For the text-containing cell, return its midpoint in (X, Y) coordinate format. 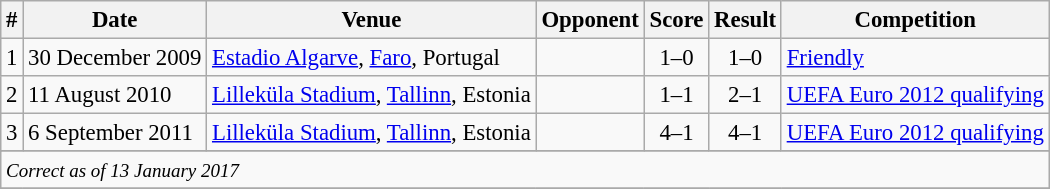
Opponent (590, 20)
Estadio Algarve, Faro, Portugal (372, 58)
Score (676, 20)
Result (746, 20)
1 (12, 58)
11 August 2010 (115, 95)
Date (115, 20)
2 (12, 95)
# (12, 20)
6 September 2011 (115, 133)
3 (12, 133)
Venue (372, 20)
2–1 (746, 95)
Friendly (915, 58)
Correct as of 13 January 2017 (525, 170)
1–1 (676, 95)
Competition (915, 20)
30 December 2009 (115, 58)
